Provide the (x, y) coordinate of the cell's center where the given text is located.  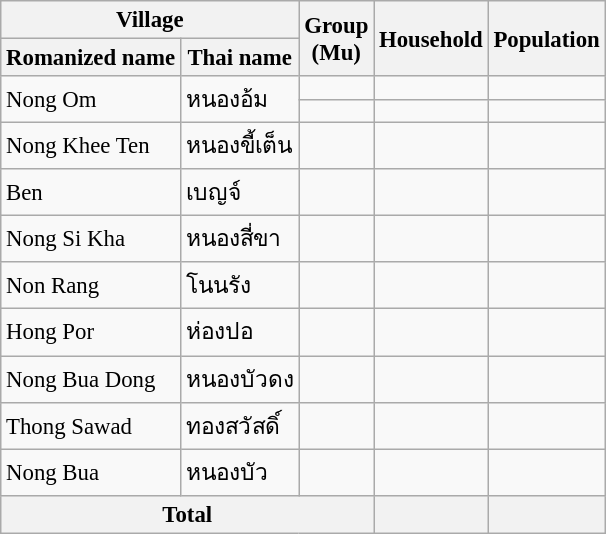
Household (431, 38)
Thong Sawad (91, 426)
ห่องปอ (240, 332)
Population (546, 38)
Nong Khee Ten (91, 146)
Non Rang (91, 286)
Nong Si Kha (91, 240)
หนองขี้เต็น (240, 146)
หนองบัว (240, 472)
โนนรัง (240, 286)
Village (150, 20)
ทองสวัสดิ์ (240, 426)
Nong Bua (91, 472)
Total (188, 514)
Nong Bua Dong (91, 380)
Group(Mu) (336, 38)
หนองบัวดง (240, 380)
Thai name (240, 58)
หนองอ้ม (240, 100)
เบญจ์ (240, 192)
Ben (91, 192)
Nong Om (91, 100)
หนองสี่ขา (240, 240)
Romanized name (91, 58)
Hong Por (91, 332)
